Detect which cell encompasses the target text, then output its (X, Y) center coordinate. 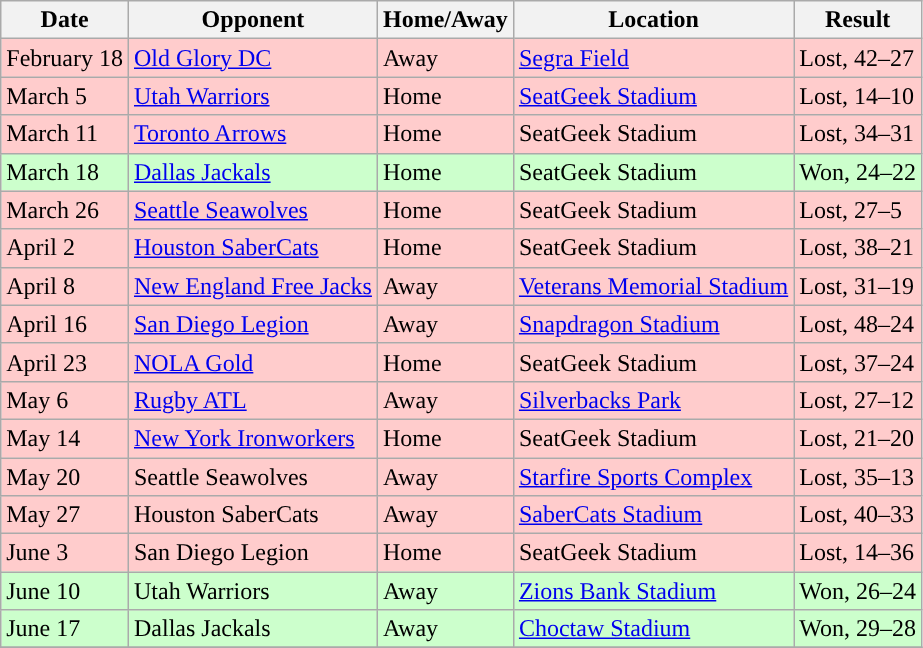
May 6 (65, 400)
Choctaw Stadium (653, 629)
June 10 (65, 591)
Location (653, 20)
Lost, 48–24 (858, 324)
Lost, 37–24 (858, 362)
Lost, 34–31 (858, 134)
March 18 (65, 172)
April 16 (65, 324)
Lost, 14–36 (858, 553)
Rugby ATL (252, 400)
April 8 (65, 286)
Old Glory DC (252, 58)
Lost, 38–21 (858, 248)
Date (65, 20)
SaberCats Stadium (653, 515)
March 26 (65, 210)
Veterans Memorial Stadium (653, 286)
Won, 24–22 (858, 172)
New England Free Jacks (252, 286)
March 11 (65, 134)
Won, 29–28 (858, 629)
Lost, 21–20 (858, 438)
Lost, 35–13 (858, 477)
Home/Away (445, 20)
April 2 (65, 248)
Lost, 40–33 (858, 515)
February 18 (65, 58)
June 17 (65, 629)
Result (858, 20)
Won, 26–24 (858, 591)
March 5 (65, 96)
Silverbacks Park (653, 400)
Lost, 42–27 (858, 58)
Starfire Sports Complex (653, 477)
Zions Bank Stadium (653, 591)
Lost, 27–12 (858, 400)
May 20 (65, 477)
Snapdragon Stadium (653, 324)
April 23 (65, 362)
June 3 (65, 553)
Lost, 27–5 (858, 210)
May 14 (65, 438)
May 27 (65, 515)
NOLA Gold (252, 362)
Segra Field (653, 58)
Opponent (252, 20)
New York Ironworkers (252, 438)
Lost, 31–19 (858, 286)
Toronto Arrows (252, 134)
Lost, 14–10 (858, 96)
